Pinpoint the cell where the given text exists, returning its [x, y] midpoint coordinate. 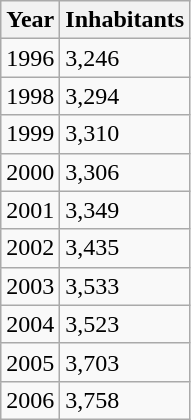
1998 [30, 96]
2006 [30, 400]
2001 [30, 210]
3,349 [125, 210]
2000 [30, 172]
2005 [30, 362]
3,310 [125, 134]
Year [30, 20]
3,435 [125, 248]
3,246 [125, 58]
3,523 [125, 324]
3,758 [125, 400]
1996 [30, 58]
3,294 [125, 96]
2004 [30, 324]
3,533 [125, 286]
2003 [30, 286]
3,306 [125, 172]
1999 [30, 134]
3,703 [125, 362]
Inhabitants [125, 20]
2002 [30, 248]
